Scan for the cell matching the given text and deliver its (x, y) coordinate at center. 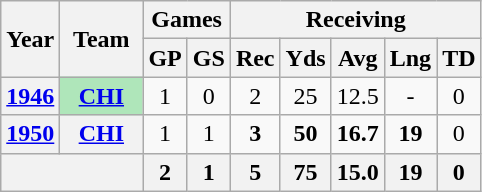
Receiving (356, 20)
GS (208, 58)
Lng (410, 58)
Year (30, 39)
GP (165, 58)
75 (306, 172)
Yds (306, 58)
15.0 (358, 172)
5 (255, 172)
1946 (30, 96)
3 (255, 134)
25 (306, 96)
- (410, 96)
Games (186, 20)
50 (306, 134)
Team (102, 39)
TD (459, 58)
16.7 (358, 134)
12.5 (358, 96)
1950 (30, 134)
Rec (255, 58)
Avg (358, 58)
